Scan for the cell matching the given text and deliver its [x, y] coordinate at center. 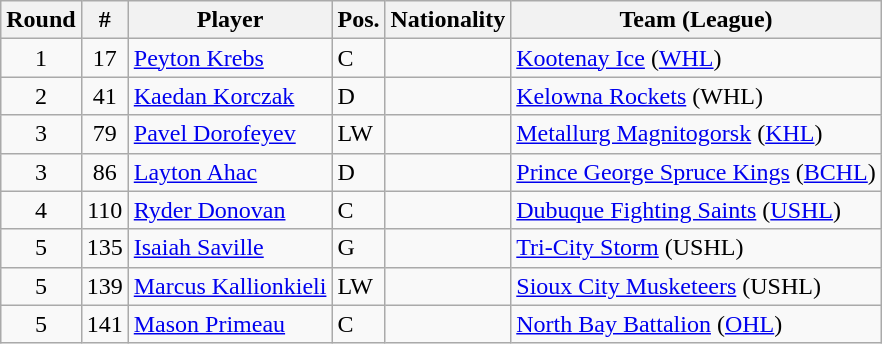
G [358, 248]
Sioux City Musketeers (USHL) [696, 286]
Round [41, 20]
Pavel Dorofeyev [230, 134]
4 [41, 210]
Player [230, 20]
Metallurg Magnitogorsk (KHL) [696, 134]
Kelowna Rockets (WHL) [696, 96]
141 [104, 324]
Nationality [448, 20]
Mason Primeau [230, 324]
North Bay Battalion (OHL) [696, 324]
Kaedan Korczak [230, 96]
79 [104, 134]
Isaiah Saville [230, 248]
Layton Ahac [230, 172]
Team (League) [696, 20]
2 [41, 96]
Prince George Spruce Kings (BCHL) [696, 172]
Peyton Krebs [230, 58]
86 [104, 172]
Marcus Kallionkieli [230, 286]
Ryder Donovan [230, 210]
Pos. [358, 20]
41 [104, 96]
139 [104, 286]
110 [104, 210]
135 [104, 248]
1 [41, 58]
Kootenay Ice (WHL) [696, 58]
# [104, 20]
17 [104, 58]
Dubuque Fighting Saints (USHL) [696, 210]
Tri-City Storm (USHL) [696, 248]
